Return (x, y) of the center of cell containing provided text 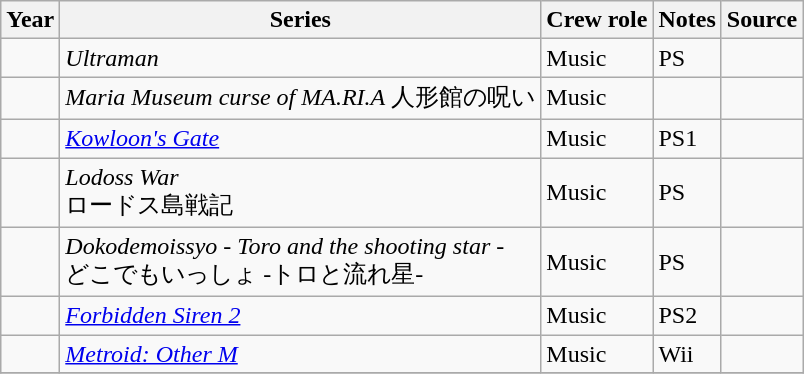
Dokodemoissyo - Toro and the shooting star -どこでもいっしょ -トロと流れ星- (300, 262)
Crew role (597, 20)
Notes (687, 20)
Source (762, 20)
Wii (687, 354)
Metroid: Other M (300, 354)
PS1 (687, 138)
Lodoss War ロードス島戦記 (300, 193)
Maria Museum curse of MA.RI.A 人形館の呪い (300, 98)
PS2 (687, 316)
Series (300, 20)
Year (30, 20)
Ultraman (300, 58)
Kowloon's Gate (300, 138)
Forbidden Siren 2 (300, 316)
